Scan for the cell matching the given text and deliver its (X, Y) coordinate at center. 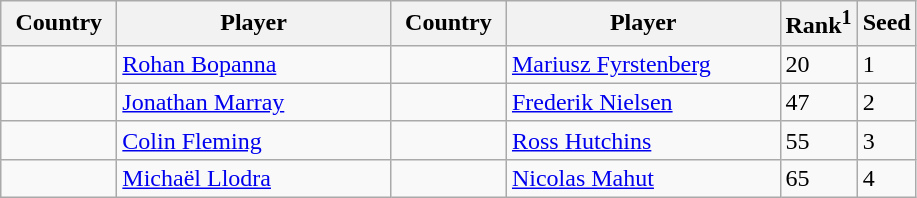
Seed (886, 24)
Colin Fleming (254, 140)
4 (886, 178)
1 (886, 64)
47 (818, 102)
65 (818, 178)
Frederik Nielsen (643, 102)
55 (818, 140)
Michaël Llodra (254, 178)
Mariusz Fyrstenberg (643, 64)
Jonathan Marray (254, 102)
Rohan Bopanna (254, 64)
20 (818, 64)
2 (886, 102)
Rank1 (818, 24)
3 (886, 140)
Nicolas Mahut (643, 178)
Ross Hutchins (643, 140)
